Identify which cell holds the provided text, then report its [X, Y] central coordinate. 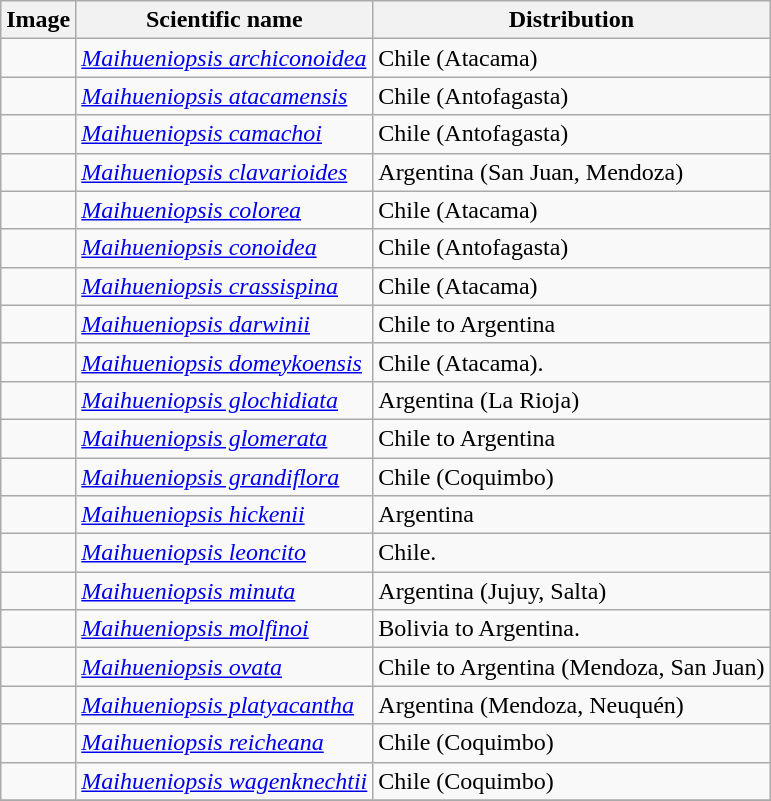
Image [38, 20]
Chile to Argentina (Mendoza, San Juan) [572, 667]
Maihueniopsis leoncito [224, 553]
Argentina (Mendoza, Neuquén) [572, 705]
Maihueniopsis darwinii [224, 324]
Maihueniopsis archiconoidea [224, 58]
Argentina (Jujuy, Salta) [572, 591]
Maihueniopsis platyacantha [224, 705]
Maihueniopsis ovata [224, 667]
Chile (Atacama). [572, 362]
Maihueniopsis domeykoensis [224, 362]
Scientific name [224, 20]
Maihueniopsis hickenii [224, 515]
Maihueniopsis camachoi [224, 134]
Maihueniopsis reicheana [224, 743]
Maihueniopsis conoidea [224, 248]
Argentina [572, 515]
Maihueniopsis wagenknechtii [224, 781]
Maihueniopsis atacamensis [224, 96]
Maihueniopsis molfinoi [224, 629]
Maihueniopsis glomerata [224, 438]
Chile. [572, 553]
Maihueniopsis crassispina [224, 286]
Maihueniopsis glochidiata [224, 400]
Bolivia to Argentina. [572, 629]
Maihueniopsis minuta [224, 591]
Maihueniopsis colorea [224, 210]
Maihueniopsis grandiflora [224, 477]
Argentina (La Rioja) [572, 400]
Argentina (San Juan, Mendoza) [572, 172]
Maihueniopsis clavarioides [224, 172]
Distribution [572, 20]
